Capture the cell that displays the provided text and extract its (x, y) central coordinate. 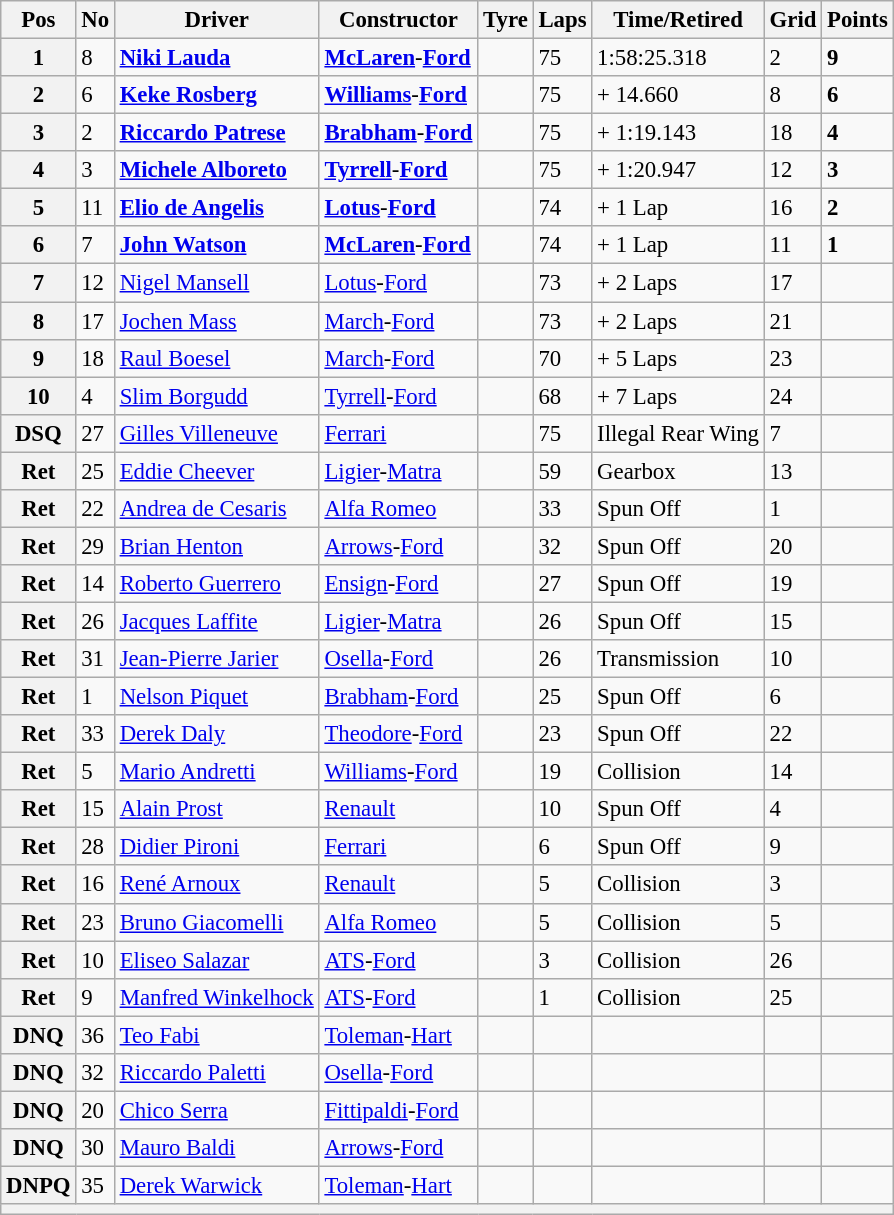
Eddie Cheever (216, 471)
Transmission (678, 659)
36 (95, 1035)
30 (95, 1148)
21 (792, 321)
Eliseo Salazar (216, 960)
29 (95, 546)
Jochen Mass (216, 321)
Tyre (506, 20)
Roberto Guerrero (216, 584)
+ 1:20.947 (678, 170)
+ 7 Laps (678, 396)
Time/Retired (678, 20)
31 (95, 659)
Driver (216, 20)
Illegal Rear Wing (678, 433)
Mario Andretti (216, 772)
DNPQ (38, 1185)
24 (792, 396)
Gilles Villeneuve (216, 433)
13 (792, 471)
Chico Serra (216, 1110)
Riccardo Patrese (216, 133)
Points (858, 20)
Riccardo Paletti (216, 1073)
Mauro Baldi (216, 1148)
Niki Lauda (216, 58)
+ 14.660 (678, 95)
No (95, 20)
+ 1:19.143 (678, 133)
DSQ (38, 433)
René Arnoux (216, 885)
28 (95, 847)
Laps (562, 20)
Gearbox (678, 471)
35 (95, 1185)
Pos (38, 20)
59 (562, 471)
70 (562, 358)
Alain Prost (216, 809)
Michele Alboreto (216, 170)
Brian Henton (216, 546)
Elio de Angelis (216, 208)
Constructor (398, 20)
1:58:25.318 (678, 58)
Jacques Laffite (216, 621)
Jean-Pierre Jarier (216, 659)
Teo Fabi (216, 1035)
Manfred Winkelhock (216, 997)
Keke Rosberg (216, 95)
68 (562, 396)
Slim Borgudd (216, 396)
Grid (792, 20)
Nigel Mansell (216, 283)
Raul Boesel (216, 358)
Derek Daly (216, 734)
+ 5 Laps (678, 358)
Didier Pironi (216, 847)
Bruno Giacomelli (216, 922)
Theodore-Ford (398, 734)
Derek Warwick (216, 1185)
Andrea de Cesaris (216, 509)
Fittipaldi-Ford (398, 1110)
John Watson (216, 245)
Ensign-Ford (398, 584)
Nelson Piquet (216, 697)
